Return the [x, y] coordinate for the center point of the cell that contains the specified text.  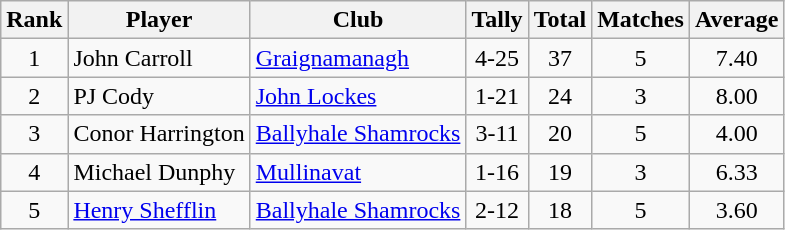
8.00 [736, 96]
4-25 [497, 58]
Club [358, 20]
Total [560, 20]
1-16 [497, 172]
3.60 [736, 210]
1 [34, 58]
4.00 [736, 134]
Michael Dunphy [159, 172]
Graignamanagh [358, 58]
Player [159, 20]
Mullinavat [358, 172]
Tally [497, 20]
Matches [641, 20]
Conor Harrington [159, 134]
18 [560, 210]
2-12 [497, 210]
20 [560, 134]
7.40 [736, 58]
PJ Cody [159, 96]
1-21 [497, 96]
2 [34, 96]
John Carroll [159, 58]
4 [34, 172]
19 [560, 172]
6.33 [736, 172]
3-11 [497, 134]
24 [560, 96]
Henry Shefflin [159, 210]
John Lockes [358, 96]
Rank [34, 20]
Average [736, 20]
37 [560, 58]
